Search for the cell housing the specified text and yield its [x, y] center coordinate. 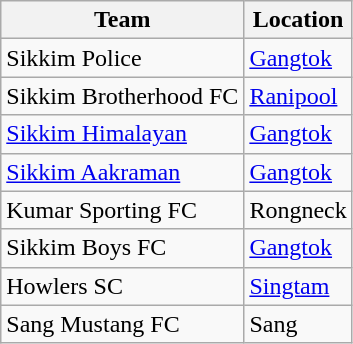
Team [122, 20]
Sikkim Police [122, 58]
Ranipool [298, 96]
Sikkim Boys FC [122, 248]
Howlers SC [122, 286]
Kumar Sporting FC [122, 210]
Sikkim Brotherhood FC [122, 96]
Singtam [298, 286]
Sikkim Aakraman [122, 172]
Sang Mustang FC [122, 324]
Sang [298, 324]
Sikkim Himalayan [122, 134]
Rongneck [298, 210]
Location [298, 20]
